Find where the given text appears and provide that cell's center as (X, Y) coordinate. 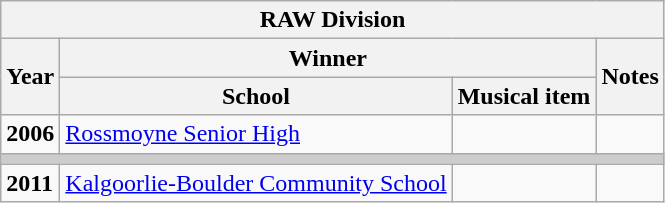
Notes (630, 77)
Winner (328, 58)
Kalgoorlie-Boulder Community School (256, 183)
2006 (30, 134)
2011 (30, 183)
Year (30, 77)
RAW Division (333, 20)
Rossmoyne Senior High (256, 134)
Musical item (524, 96)
School (256, 96)
